Return the [x, y] coordinate for the center point of the cell that contains the specified text.  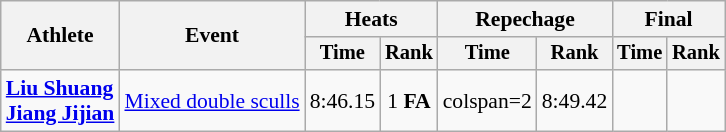
Athlete [60, 36]
colspan=2 [488, 100]
Heats [372, 19]
8:46.15 [342, 100]
1 FA [409, 100]
8:49.42 [574, 100]
Event [212, 36]
Final [668, 19]
Repechage [526, 19]
Liu ShuangJiang Jijian [60, 100]
Mixed double sculls [212, 100]
